From the cell containing the given text, extract its center point as [X, Y] coordinate. 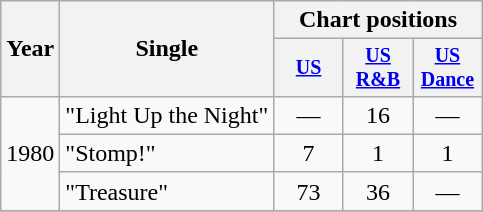
USDance [448, 68]
US [308, 68]
36 [378, 191]
16 [378, 115]
"Light Up the Night" [167, 115]
Single [167, 49]
Chart positions [378, 20]
"Stomp!" [167, 153]
73 [308, 191]
7 [308, 153]
"Treasure" [167, 191]
Year [30, 49]
USR&B [378, 68]
1980 [30, 153]
